From the cell containing the given text, extract its center point as [X, Y] coordinate. 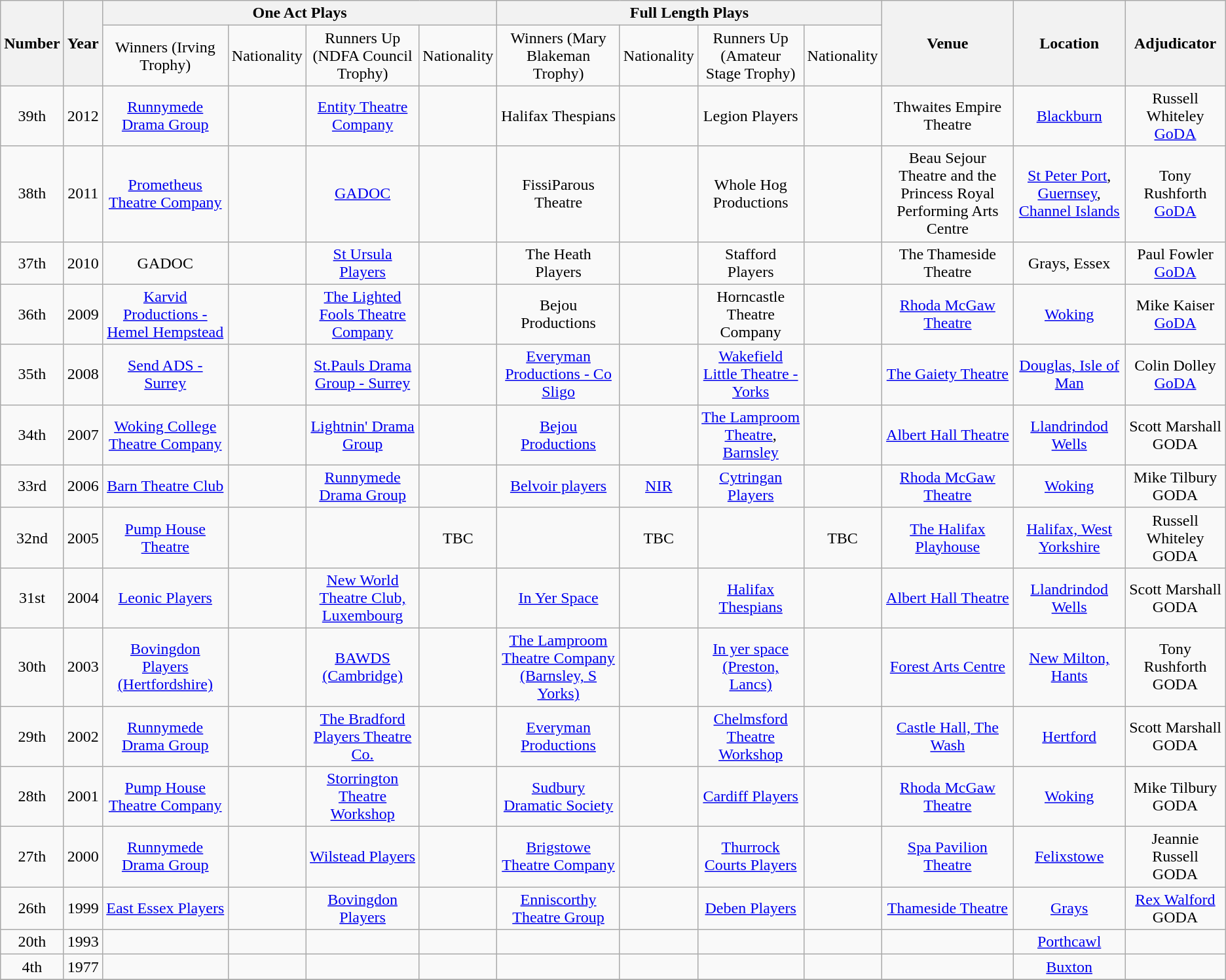
Deben Players [751, 909]
27th [32, 857]
Pump House Theatre [165, 537]
Russell Whiteley GODA [1176, 537]
26th [32, 909]
39th [32, 116]
2001 [83, 797]
2000 [83, 857]
Enniscorthy Theatre Group [558, 909]
30th [32, 666]
Buxton [1069, 967]
Porthcawl [1069, 942]
Leonic Players [165, 598]
St Ursula Players [362, 263]
Douglas, Isle of Man [1069, 374]
Wilstead Players [362, 857]
35th [32, 374]
2009 [83, 314]
NIR [659, 486]
The Thameside Theatre [948, 263]
2004 [83, 598]
Thurrock Courts Players [751, 857]
Forest Arts Centre [948, 666]
One Act Plays [300, 13]
4th [32, 967]
32nd [32, 537]
Lightnin' Drama Group [362, 435]
The Gaiety Theatre [948, 374]
2005 [83, 537]
2011 [83, 194]
Prometheus Theatre Company [165, 194]
2010 [83, 263]
Grays, Essex [1069, 263]
Everyman Productions - Co Sligo [558, 374]
2006 [83, 486]
Pump House Theatre Company [165, 797]
Castle Hall, The Wash [948, 736]
37th [32, 263]
Horncastle Theatre Company [751, 314]
Whole Hog Productions [751, 194]
2008 [83, 374]
Thwaites Empire Theatre [948, 116]
Spa Pavilion Theatre [948, 857]
Full Length Plays [689, 13]
Venue [948, 43]
28th [32, 797]
1977 [83, 967]
2003 [83, 666]
Belvoir players [558, 486]
Karvid Productions - Hemel Hempstead [165, 314]
Send ADS - Surrey [165, 374]
In yer space (Preston, Lancs) [751, 666]
38th [32, 194]
Hertford [1069, 736]
Blackburn [1069, 116]
Thameside Theatre [948, 909]
Paul Fowler GoDA [1176, 263]
St Peter Port, Guernsey, Channel Islands [1069, 194]
Everyman Productions [558, 736]
Tony Rushforth GODA [1176, 666]
The Lamproom Theatre, Barnsley [751, 435]
Storrington Theatre Workshop [362, 797]
36th [32, 314]
The Heath Players [558, 263]
31st [32, 598]
New Milton, Hants [1069, 666]
Sudbury Dramatic Society [558, 797]
New World Theatre Club, Luxembourg [362, 598]
34th [32, 435]
Wakefield Little Theatre - Yorks [751, 374]
Stafford Players [751, 263]
1999 [83, 909]
2002 [83, 736]
In Yer Space [558, 598]
Winners (Mary Blakeman Trophy) [558, 56]
BAWDS (Cambridge) [362, 666]
Runners Up (Amateur Stage Trophy) [751, 56]
2007 [83, 435]
Legion Players [751, 116]
Halifax, West Yorkshire [1069, 537]
33rd [32, 486]
Adjudicator [1176, 43]
20th [32, 942]
East Essex Players [165, 909]
Brigstowe Theatre Company [558, 857]
Colin Dolley GoDA [1176, 374]
St.Pauls Drama Group - Surrey [362, 374]
Number [32, 43]
2012 [83, 116]
Rex Walford GODA [1176, 909]
Tony Rushforth GoDA [1176, 194]
Mike Kaiser GoDA [1176, 314]
Russell Whiteley GoDA [1176, 116]
Grays [1069, 909]
29th [32, 736]
Jeannie Russell GODA [1176, 857]
Bovingdon Players [362, 909]
Felixstowe [1069, 857]
Runners Up (NDFA Council Trophy) [362, 56]
Location [1069, 43]
Barn Theatre Club [165, 486]
Cardiff Players [751, 797]
Winners (Irving Trophy) [165, 56]
Beau Sejour Theatre and the Princess Royal Performing Arts Centre [948, 194]
FissiParous Theatre [558, 194]
The Lamproom Theatre Company (Barnsley, S Yorks) [558, 666]
Bovingdon Players (Hertfordshire) [165, 666]
Entity Theatre Company [362, 116]
Woking College Theatre Company [165, 435]
Year [83, 43]
Chelmsford Theatre Workshop [751, 736]
1993 [83, 942]
The Halifax Playhouse [948, 537]
The Lighted Fools Theatre Company [362, 314]
Cytringan Players [751, 486]
The Bradford Players Theatre Co. [362, 736]
